Determine the (X, Y) coordinate at the center of the cell enclosing the given text.  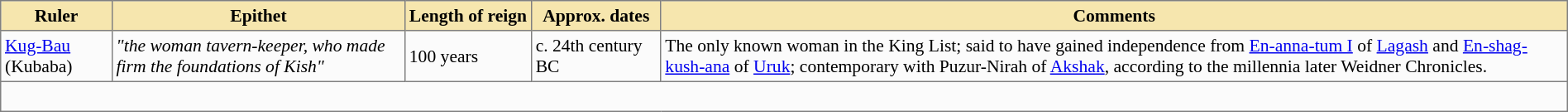
"the woman tavern-keeper, who made firm the foundations of Kish" (258, 56)
Length of reign (468, 16)
Kug-Bau (Kubaba) (56, 56)
Comments (1114, 16)
Approx. dates (595, 16)
c. 24th century BC (595, 56)
100 years (468, 56)
Ruler (56, 16)
Epithet (258, 16)
